Detect which cell encompasses the target text, then output its (x, y) center coordinate. 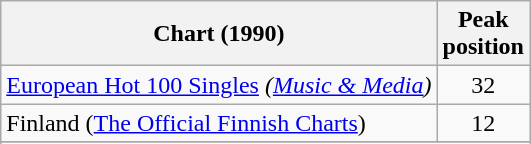
32 (483, 85)
12 (483, 123)
European Hot 100 Singles (Music & Media) (219, 85)
Peakposition (483, 34)
Finland (The Official Finnish Charts) (219, 123)
Chart (1990) (219, 34)
